Determine the [x, y] coordinate at the center of the cell enclosing the given text.  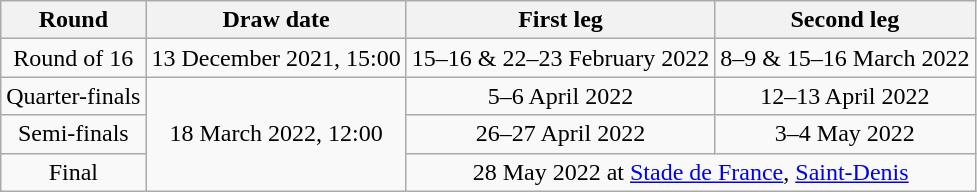
Quarter-finals [74, 96]
First leg [560, 20]
Semi-finals [74, 134]
Round [74, 20]
5–6 April 2022 [560, 96]
Draw date [276, 20]
8–9 & 15–16 March 2022 [845, 58]
Round of 16 [74, 58]
26–27 April 2022 [560, 134]
13 December 2021, 15:00 [276, 58]
18 March 2022, 12:00 [276, 134]
Final [74, 172]
15–16 & 22–23 February 2022 [560, 58]
3–4 May 2022 [845, 134]
Second leg [845, 20]
28 May 2022 at Stade de France, Saint-Denis [690, 172]
12–13 April 2022 [845, 96]
